Search for the cell housing the specified text and yield its [X, Y] center coordinate. 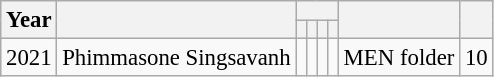
Phimmasone Singsavanh [176, 58]
Year [29, 20]
2021 [29, 58]
MEN folder [398, 58]
10 [476, 58]
